Scan for the cell matching the given text and deliver its (x, y) coordinate at center. 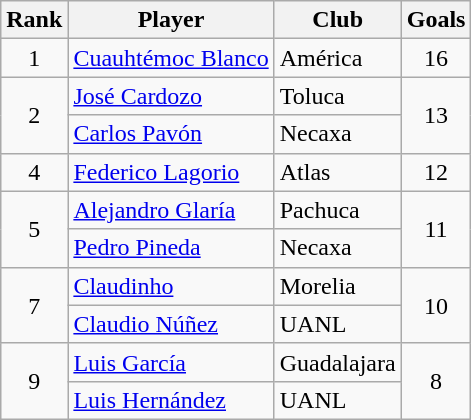
Atlas (338, 172)
12 (436, 172)
Claudinho (171, 286)
10 (436, 305)
13 (436, 115)
Pachuca (338, 210)
Claudio Núñez (171, 324)
Guadalajara (338, 362)
11 (436, 229)
Pedro Pineda (171, 248)
Luis García (171, 362)
Morelia (338, 286)
16 (436, 58)
5 (34, 229)
Federico Lagorio (171, 172)
Goals (436, 20)
2 (34, 115)
4 (34, 172)
9 (34, 381)
Luis Hernández (171, 400)
Cuauhtémoc Blanco (171, 58)
8 (436, 381)
7 (34, 305)
Player (171, 20)
Carlos Pavón (171, 134)
América (338, 58)
Club (338, 20)
Toluca (338, 96)
Rank (34, 20)
Alejandro Glaría (171, 210)
José Cardozo (171, 96)
1 (34, 58)
